Search for the cell housing the specified text and yield its [X, Y] center coordinate. 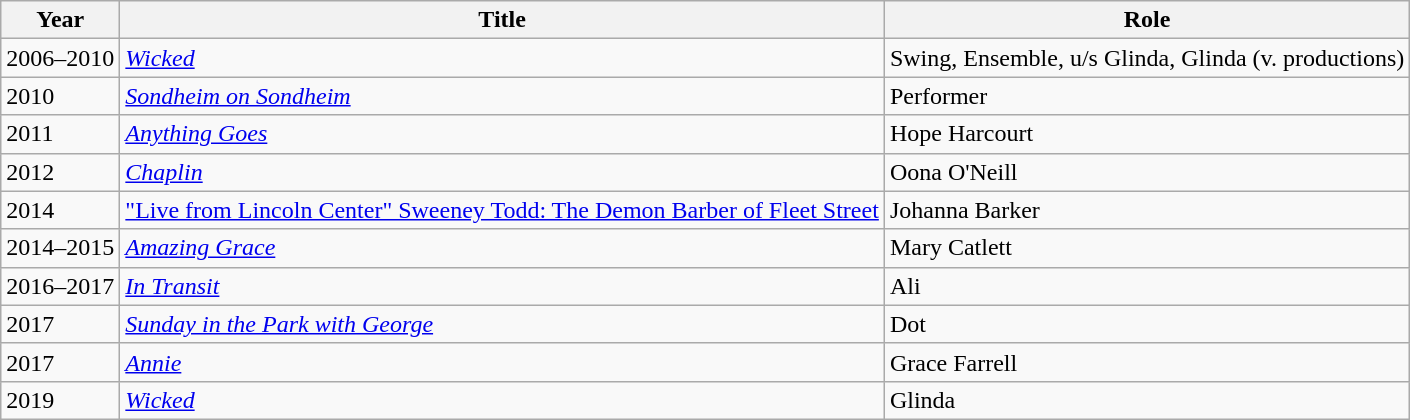
Swing, Ensemble, u/s Glinda, Glinda (v. productions) [1146, 58]
Anything Goes [502, 134]
2011 [60, 134]
Ali [1146, 286]
Sondheim on Sondheim [502, 96]
Amazing Grace [502, 248]
"Live from Lincoln Center" Sweeney Todd: The Demon Barber of Fleet Street [502, 210]
Sunday in the Park with George [502, 324]
Mary Catlett [1146, 248]
2014 [60, 210]
Johanna Barker [1146, 210]
2016–2017 [60, 286]
Dot [1146, 324]
Chaplin [502, 172]
Hope Harcourt [1146, 134]
Grace Farrell [1146, 362]
2019 [60, 400]
Role [1146, 20]
Title [502, 20]
2006–2010 [60, 58]
Performer [1146, 96]
2014–2015 [60, 248]
2010 [60, 96]
Oona O'Neill [1146, 172]
Glinda [1146, 400]
In Transit [502, 286]
Annie [502, 362]
2012 [60, 172]
Year [60, 20]
